From the cell containing the given text, extract its center point as (X, Y) coordinate. 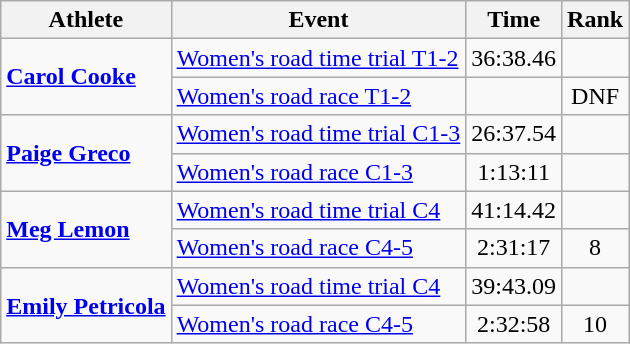
DNF (596, 96)
36:38.46 (514, 58)
Event (318, 20)
39:43.09 (514, 286)
Women's road time trial C1-3 (318, 134)
Meg Lemon (86, 229)
Women's road time trial T1-2 (318, 58)
26:37.54 (514, 134)
10 (596, 324)
Athlete (86, 20)
8 (596, 248)
1:13:11 (514, 172)
Women's road race C1-3 (318, 172)
Time (514, 20)
Women's road race T1-2 (318, 96)
2:32:58 (514, 324)
Paige Greco (86, 153)
Carol Cooke (86, 77)
41:14.42 (514, 210)
2:31:17 (514, 248)
Emily Petricola (86, 305)
Rank (596, 20)
